Determine the (X, Y) coordinate at the center of the cell enclosing the given text.  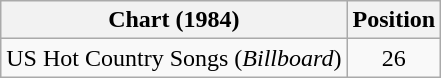
Position (394, 20)
US Hot Country Songs (Billboard) (174, 58)
Chart (1984) (174, 20)
26 (394, 58)
